Search for the cell housing the specified text and yield its (X, Y) center coordinate. 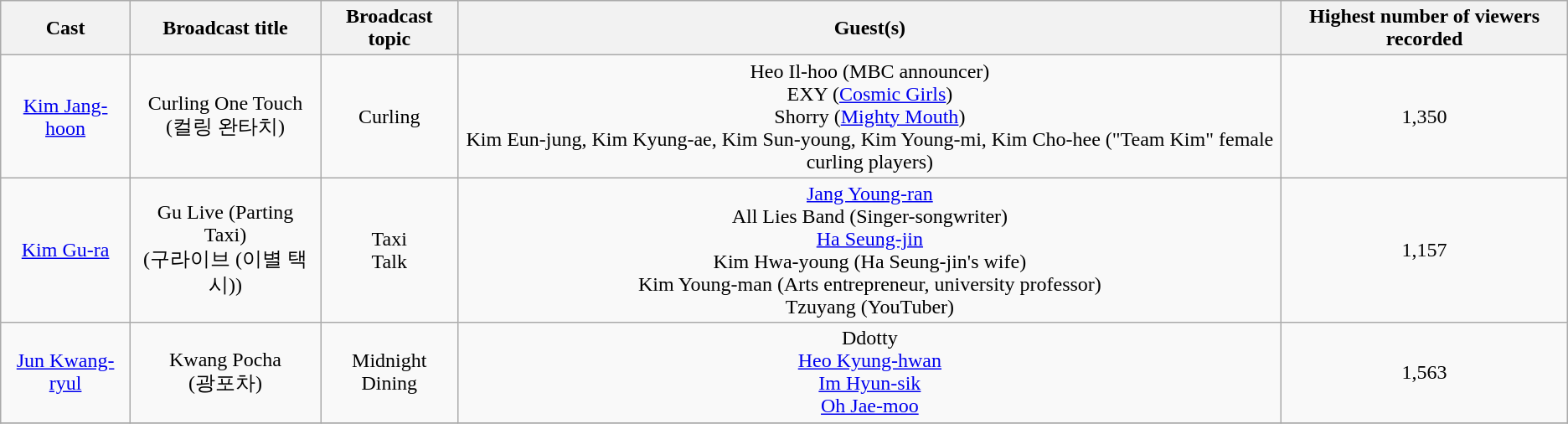
1,157 (1424, 250)
Kim Gu-ra (65, 250)
Curling (389, 116)
Curling One Touch(컬링 완타치) (224, 116)
Cast (65, 28)
Gu Live (Parting Taxi)(구라이브 (이별 택시)) (224, 250)
1,563 (1424, 372)
Kim Jang-hoon (65, 116)
Jun Kwang-ryul (65, 372)
Highest number of viewers recorded (1424, 28)
DdottyHeo Kyung-hwanIm Hyun-sikOh Jae-moo (869, 372)
Midnight Dining (389, 372)
Kwang Pocha(광포차) (224, 372)
TaxiTalk (389, 250)
1,350 (1424, 116)
Guest(s) (869, 28)
Broadcast topic (389, 28)
Broadcast title (224, 28)
